Pinpoint the cell where the given text exists, returning its [X, Y] midpoint coordinate. 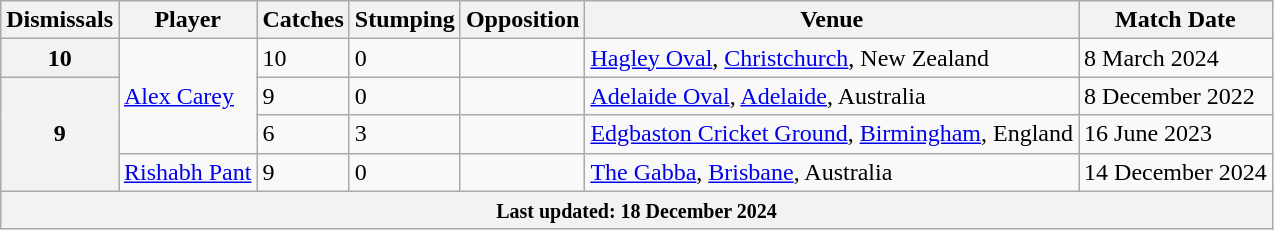
Edgbaston Cricket Ground, Birmingham, England [832, 134]
Player [187, 20]
6 [303, 134]
Dismissals [60, 20]
Match Date [1176, 20]
8 March 2024 [1176, 58]
Alex Carey [187, 96]
The Gabba, Brisbane, Australia [832, 172]
Last updated: 18 December 2024 [636, 210]
Opposition [522, 20]
16 June 2023 [1176, 134]
Venue [832, 20]
3 [404, 134]
Hagley Oval, Christchurch, New Zealand [832, 58]
Rishabh Pant [187, 172]
8 December 2022 [1176, 96]
Catches [303, 20]
Adelaide Oval, Adelaide, Australia [832, 96]
14 December 2024 [1176, 172]
Stumping [404, 20]
